Pinpoint the cell where the given text exists, returning its [X, Y] midpoint coordinate. 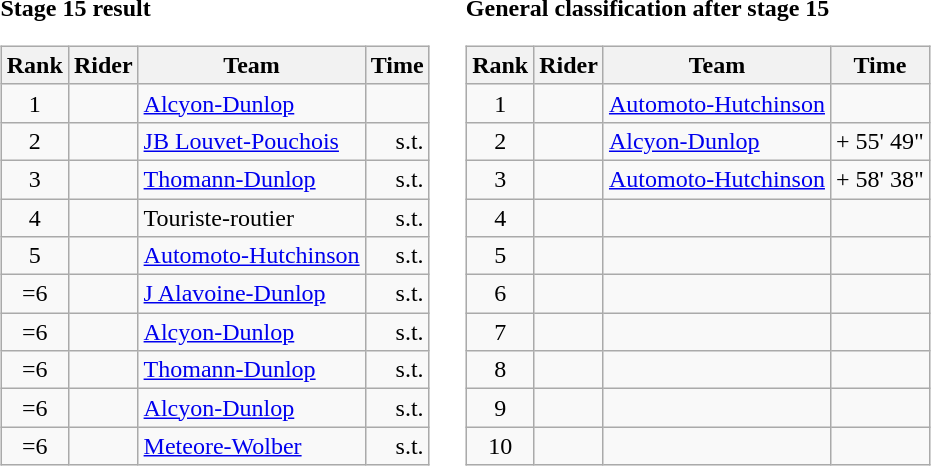
+ 58' 38" [880, 179]
+ 55' 49" [880, 141]
Touriste-routier [252, 217]
6 [500, 294]
7 [500, 332]
8 [500, 370]
9 [500, 408]
Meteore-Wolber [252, 446]
10 [500, 446]
JB Louvet-Pouchois [252, 141]
J Alavoine-Dunlop [252, 294]
